Capture the cell that displays the provided text and extract its (x, y) central coordinate. 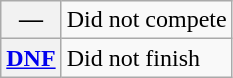
Did not finish (146, 58)
Did not compete (146, 20)
DNF (31, 58)
— (31, 20)
